Identify which cell holds the provided text, then report its (X, Y) central coordinate. 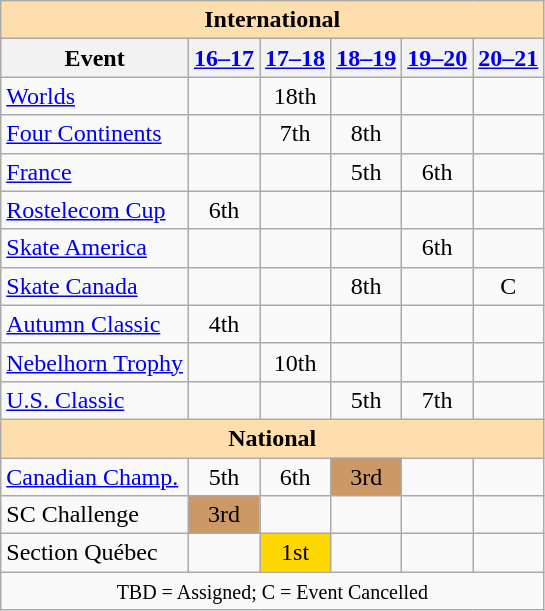
17–18 (296, 58)
Section Québec (95, 553)
Nebelhorn Trophy (95, 362)
Four Continents (95, 134)
1st (296, 553)
Skate America (95, 248)
International (272, 20)
Skate Canada (95, 286)
U.S. Classic (95, 400)
20–21 (508, 58)
4th (224, 324)
18th (296, 96)
19–20 (438, 58)
16–17 (224, 58)
Canadian Champ. (95, 477)
France (95, 172)
Event (95, 58)
National (272, 438)
Worlds (95, 96)
C (508, 286)
Autumn Classic (95, 324)
TBD = Assigned; C = Event Cancelled (272, 591)
18–19 (366, 58)
10th (296, 362)
Rostelecom Cup (95, 210)
SC Challenge (95, 515)
